Extract the (x, y) coordinate from the center of the cell holding the provided text.  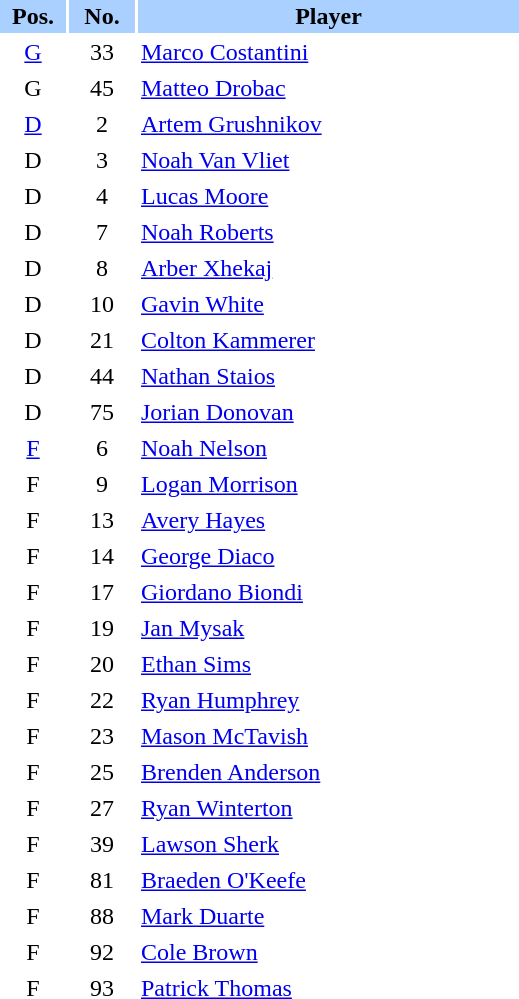
20 (102, 664)
21 (102, 340)
17 (102, 592)
Ryan Winterton (328, 808)
9 (102, 484)
Ryan Humphrey (328, 700)
Marco Costantini (328, 52)
7 (102, 232)
92 (102, 952)
Giordano Biondi (328, 592)
Ethan Sims (328, 664)
Mark Duarte (328, 916)
Lawson Sherk (328, 844)
27 (102, 808)
10 (102, 304)
6 (102, 448)
23 (102, 736)
88 (102, 916)
25 (102, 772)
Mason McTavish (328, 736)
Artem Grushnikov (328, 124)
22 (102, 700)
44 (102, 376)
75 (102, 412)
Braeden O'Keefe (328, 880)
2 (102, 124)
45 (102, 88)
4 (102, 196)
Noah Nelson (328, 448)
Avery Hayes (328, 520)
3 (102, 160)
39 (102, 844)
Noah Roberts (328, 232)
Cole Brown (328, 952)
Noah Van Vliet (328, 160)
Arber Xhekaj (328, 268)
Lucas Moore (328, 196)
Colton Kammerer (328, 340)
19 (102, 628)
81 (102, 880)
Nathan Staios (328, 376)
Player (328, 16)
Pos. (33, 16)
Brenden Anderson (328, 772)
33 (102, 52)
Jan Mysak (328, 628)
13 (102, 520)
Matteo Drobac (328, 88)
8 (102, 268)
George Diaco (328, 556)
Gavin White (328, 304)
Jorian Donovan (328, 412)
14 (102, 556)
No. (102, 16)
Logan Morrison (328, 484)
